Determine the [X, Y] coordinate at the center of the cell enclosing the given text.  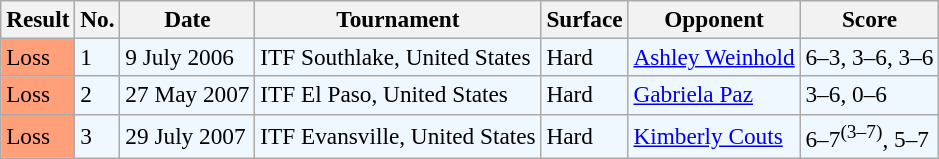
Ashley Weinhold [714, 57]
No. [98, 19]
ITF El Paso, United States [398, 95]
ITF Evansville, United States [398, 136]
27 May 2007 [188, 95]
Date [188, 19]
Tournament [398, 19]
9 July 2006 [188, 57]
Surface [584, 19]
Score [870, 19]
Gabriela Paz [714, 95]
29 July 2007 [188, 136]
2 [98, 95]
Kimberly Couts [714, 136]
ITF Southlake, United States [398, 57]
1 [98, 57]
Result [38, 19]
3–6, 0–6 [870, 95]
6–3, 3–6, 3–6 [870, 57]
3 [98, 136]
Opponent [714, 19]
6–7(3–7), 5–7 [870, 136]
